Find where the given text appears and provide that cell's center as (X, Y) coordinate. 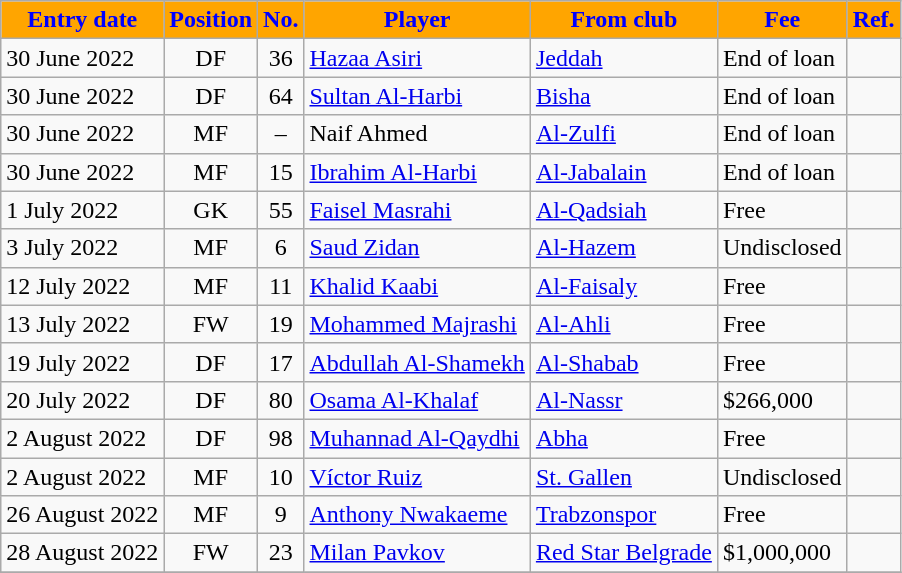
11 (281, 286)
GK (211, 210)
– (281, 134)
36 (281, 58)
Trabzonspor (624, 515)
3 July 2022 (82, 248)
19 (281, 324)
Naif Ahmed (417, 134)
Jeddah (624, 58)
Abdullah Al-Shamekh (417, 362)
Muhannad Al-Qaydhi (417, 438)
Anthony Nwakaeme (417, 515)
19 July 2022 (82, 362)
Al-Nassr (624, 400)
St. Gallen (624, 477)
Fee (782, 20)
Abha (624, 438)
From club (624, 20)
Player (417, 20)
Red Star Belgrade (624, 553)
Hazaa Asiri (417, 58)
15 (281, 172)
20 July 2022 (82, 400)
Khalid Kaabi (417, 286)
Position (211, 20)
Al-Qadsiah (624, 210)
Bisha (624, 96)
28 August 2022 (82, 553)
Al-Zulfi (624, 134)
17 (281, 362)
12 July 2022 (82, 286)
98 (281, 438)
Al-Jabalain (624, 172)
Osama Al-Khalaf (417, 400)
55 (281, 210)
Al-Faisaly (624, 286)
No. (281, 20)
Al-Ahli (624, 324)
13 July 2022 (82, 324)
Víctor Ruiz (417, 477)
Mohammed Majrashi (417, 324)
64 (281, 96)
23 (281, 553)
6 (281, 248)
Ibrahim Al-Harbi (417, 172)
1 July 2022 (82, 210)
26 August 2022 (82, 515)
80 (281, 400)
10 (281, 477)
$1,000,000 (782, 553)
Entry date (82, 20)
Faisel Masrahi (417, 210)
Milan Pavkov (417, 553)
$266,000 (782, 400)
Saud Zidan (417, 248)
Al-Shabab (624, 362)
Ref. (874, 20)
Al-Hazem (624, 248)
9 (281, 515)
Sultan Al-Harbi (417, 96)
